From the cell containing the given text, extract its center point as (x, y) coordinate. 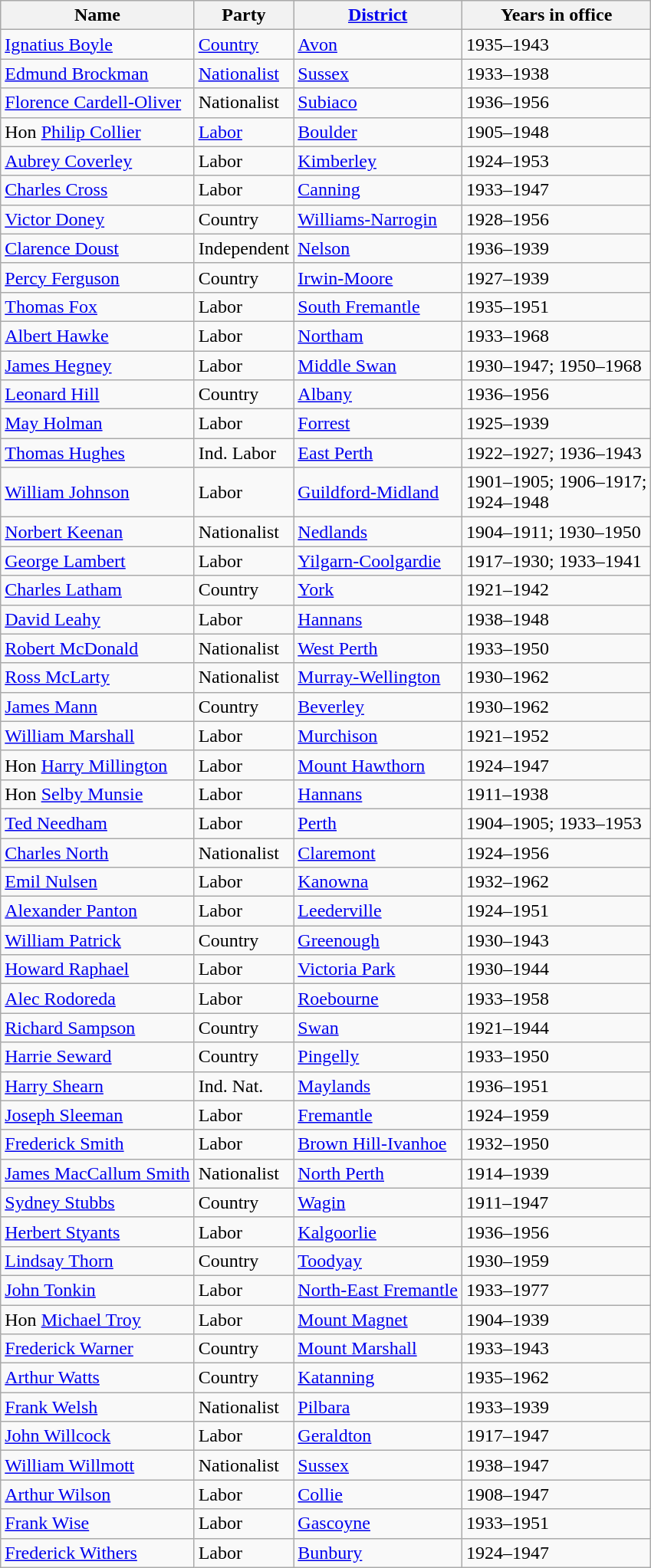
1911–1938 (556, 794)
Harrie Seward (97, 1057)
1938–1947 (556, 1465)
Frederick Withers (97, 1553)
1933–1938 (556, 74)
1930–1943 (556, 940)
1921–1944 (556, 1028)
Arthur Wilson (97, 1494)
Percy Ferguson (97, 277)
1936–1939 (556, 248)
Herbert Styants (97, 1232)
George Lambert (97, 561)
1930–1959 (556, 1261)
Charles Cross (97, 190)
1935–1943 (556, 44)
Fremantle (378, 1115)
1932–1962 (556, 882)
Williams-Narrogin (378, 219)
Hon Philip Collier (97, 132)
1917–1930; 1933–1941 (556, 561)
1933–1958 (556, 999)
Ind. Labor (244, 453)
Edmund Brockman (97, 74)
Mount Hawthorn (378, 765)
William Johnson (97, 492)
John Willcock (97, 1436)
1935–1951 (556, 307)
1901–1905; 1906–1917;1924–1948 (556, 492)
James Hegney (97, 366)
Charles North (97, 853)
Kimberley (378, 161)
1933–1943 (556, 1349)
Middle Swan (378, 366)
Murray-Wellington (378, 677)
North-East Fremantle (378, 1290)
Beverley (378, 707)
Katanning (378, 1378)
1904–1905; 1933–1953 (556, 823)
Wagin (378, 1202)
Leederville (378, 911)
1904–1939 (556, 1319)
1925–1939 (556, 424)
Florence Cardell-Oliver (97, 103)
Claremont (378, 853)
1922–1927; 1936–1943 (556, 453)
Frank Wise (97, 1524)
1917–1947 (556, 1436)
1924–1959 (556, 1115)
Geraldton (378, 1436)
West Perth (378, 648)
Albany (378, 395)
1933–1977 (556, 1290)
1904–1911; 1930–1950 (556, 532)
Robert McDonald (97, 648)
William Marshall (97, 736)
Lindsay Thorn (97, 1261)
Yilgarn-Coolgardie (378, 561)
Sydney Stubbs (97, 1202)
Avon (378, 44)
Roebourne (378, 999)
1928–1956 (556, 219)
Albert Hawke (97, 336)
1911–1947 (556, 1202)
Guildford-Midland (378, 492)
Irwin-Moore (378, 277)
Greenough (378, 940)
1905–1948 (556, 132)
1924–1951 (556, 911)
1924–1953 (556, 161)
Brown Hill-Ivanhoe (378, 1144)
James Mann (97, 707)
Arthur Watts (97, 1378)
Leonard Hill (97, 395)
Harry Shearn (97, 1086)
Party (244, 15)
Gascoyne (378, 1524)
Boulder (378, 132)
Emil Nulsen (97, 882)
Collie (378, 1494)
Hon Harry Millington (97, 765)
South Fremantle (378, 307)
Victoria Park (378, 969)
Thomas Hughes (97, 453)
1938–1948 (556, 619)
Alec Rodoreda (97, 999)
Forrest (378, 424)
1914–1939 (556, 1173)
Thomas Fox (97, 307)
Murchison (378, 736)
Richard Sampson (97, 1028)
1927–1939 (556, 277)
Nedlands (378, 532)
Norbert Keenan (97, 532)
Hon Michael Troy (97, 1319)
Ignatius Boyle (97, 44)
Perth (378, 823)
Frank Welsh (97, 1407)
1921–1952 (556, 736)
Charles Latham (97, 590)
Victor Doney (97, 219)
Northam (378, 336)
Kalgoorlie (378, 1232)
David Leahy (97, 619)
Mount Magnet (378, 1319)
East Perth (378, 453)
Frederick Warner (97, 1349)
Bunbury (378, 1553)
Nelson (378, 248)
Mount Marshall (378, 1349)
1933–1939 (556, 1407)
Canning (378, 190)
Alexander Panton (97, 911)
Toodyay (378, 1261)
Ind. Nat. (244, 1086)
Swan (378, 1028)
North Perth (378, 1173)
Maylands (378, 1086)
John Tonkin (97, 1290)
William Willmott (97, 1465)
Ted Needham (97, 823)
1908–1947 (556, 1494)
1924–1956 (556, 853)
Kanowna (378, 882)
1933–1968 (556, 336)
1933–1947 (556, 190)
Independent (244, 248)
William Patrick (97, 940)
1921–1942 (556, 590)
Howard Raphael (97, 969)
York (378, 590)
Pingelly (378, 1057)
Name (97, 15)
Clarence Doust (97, 248)
Subiaco (378, 103)
James MacCallum Smith (97, 1173)
District (378, 15)
Ross McLarty (97, 677)
1933–1951 (556, 1524)
Joseph Sleeman (97, 1115)
Hon Selby Munsie (97, 794)
Years in office (556, 15)
1936–1951 (556, 1086)
1930–1947; 1950–1968 (556, 366)
May Holman (97, 424)
Aubrey Coverley (97, 161)
1932–1950 (556, 1144)
1935–1962 (556, 1378)
Frederick Smith (97, 1144)
Pilbara (378, 1407)
1930–1944 (556, 969)
